Locate the cell with the specified text and output its [x, y] center coordinate. 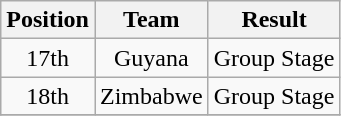
Zimbabwe [151, 96]
18th [48, 96]
Guyana [151, 58]
Position [48, 20]
17th [48, 58]
Team [151, 20]
Result [274, 20]
